Find where the given text appears and provide that cell's center as [x, y] coordinate. 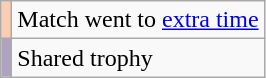
Match went to extra time [138, 20]
Shared trophy [138, 58]
